Return the (X, Y) coordinate for the center point of the cell that contains the specified text.  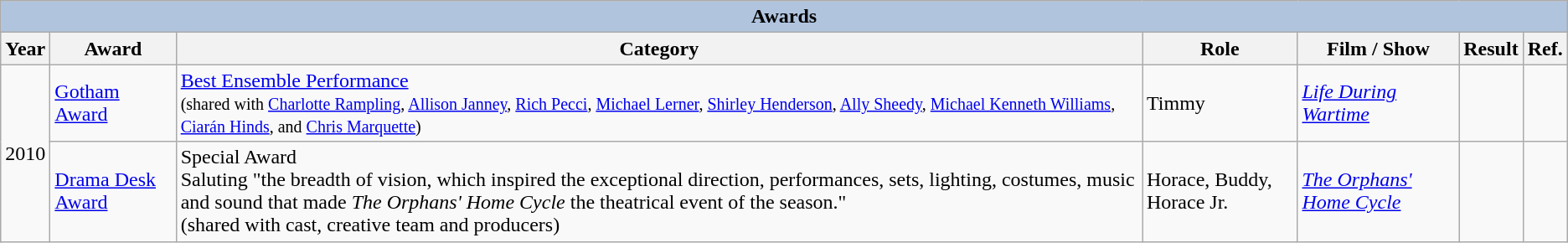
Film / Show (1379, 49)
Gotham Award (113, 103)
Award (113, 49)
Ref. (1545, 49)
The Orphans' Home Cycle (1379, 191)
2010 (25, 153)
Year (25, 49)
Timmy (1220, 103)
Drama Desk Award (113, 191)
Horace, Buddy, Horace Jr. (1220, 191)
Life During Wartime (1379, 103)
Awards (784, 17)
Result (1491, 49)
Role (1220, 49)
Category (658, 49)
